Pinpoint the cell where the given text exists, returning its [X, Y] midpoint coordinate. 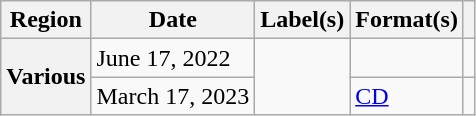
Date [173, 20]
Format(s) [407, 20]
Various [46, 77]
March 17, 2023 [173, 96]
CD [407, 96]
June 17, 2022 [173, 58]
Region [46, 20]
Label(s) [302, 20]
